Detect which cell encompasses the target text, then output its [x, y] center coordinate. 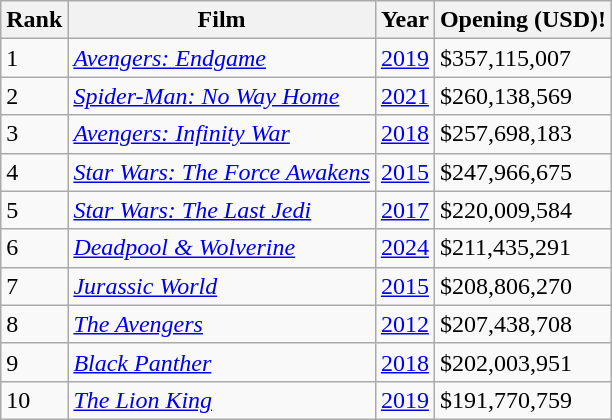
Opening (USD)! [522, 20]
2024 [404, 248]
Jurassic World [222, 286]
Black Panther [222, 362]
2012 [404, 324]
9 [34, 362]
$260,138,569 [522, 96]
Rank [34, 20]
10 [34, 400]
Avengers: Endgame [222, 58]
$357,115,007 [522, 58]
$191,770,759 [522, 400]
8 [34, 324]
$211,435,291 [522, 248]
Avengers: Infinity War [222, 134]
Deadpool & Wolverine [222, 248]
2021 [404, 96]
$207,438,708 [522, 324]
$220,009,584 [522, 210]
The Lion King [222, 400]
Film [222, 20]
Star Wars: The Last Jedi [222, 210]
4 [34, 172]
$208,806,270 [522, 286]
$257,698,183 [522, 134]
2017 [404, 210]
6 [34, 248]
5 [34, 210]
1 [34, 58]
The Avengers [222, 324]
2 [34, 96]
3 [34, 134]
$247,966,675 [522, 172]
Spider-Man: No Way Home [222, 96]
$202,003,951 [522, 362]
7 [34, 286]
Year [404, 20]
Star Wars: The Force Awakens [222, 172]
